For the text-containing cell, return its midpoint in (X, Y) coordinate format. 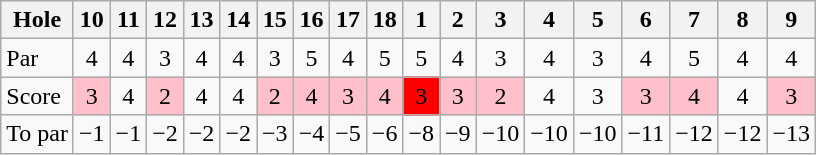
−11 (646, 134)
8 (742, 20)
12 (166, 20)
14 (238, 20)
−4 (312, 134)
−13 (792, 134)
13 (202, 20)
9 (792, 20)
Par (38, 58)
15 (274, 20)
−3 (274, 134)
1 (422, 20)
Score (38, 96)
7 (694, 20)
Hole (38, 20)
To par (38, 134)
−8 (422, 134)
6 (646, 20)
16 (312, 20)
17 (348, 20)
−5 (348, 134)
18 (384, 20)
11 (128, 20)
−6 (384, 134)
10 (92, 20)
−9 (458, 134)
